Detect which cell encompasses the target text, then output its (X, Y) center coordinate. 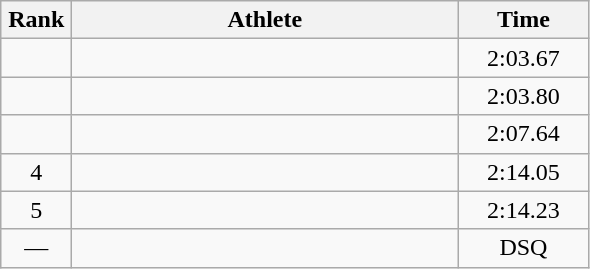
Time (524, 20)
4 (36, 172)
2:14.23 (524, 210)
2:07.64 (524, 134)
2:03.80 (524, 96)
— (36, 248)
DSQ (524, 248)
Rank (36, 20)
Athlete (265, 20)
5 (36, 210)
2:03.67 (524, 58)
2:14.05 (524, 172)
